Detect which cell encompasses the target text, then output its (x, y) center coordinate. 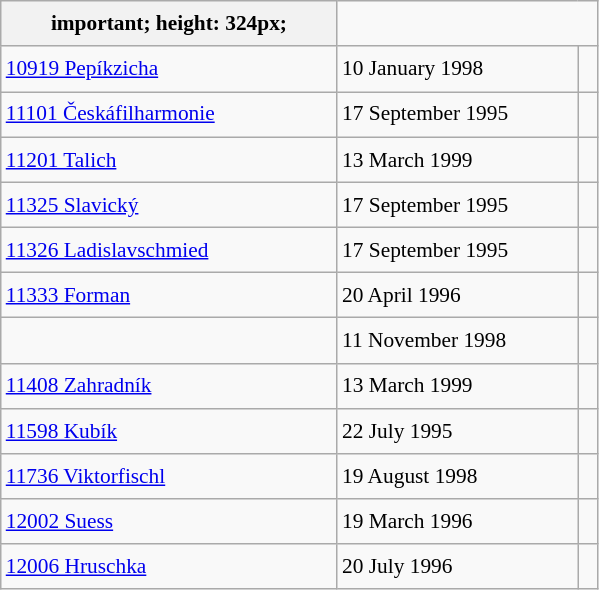
12006 Hruschka (169, 566)
11736 Viktorfischl (169, 476)
11325 Slavický (169, 204)
20 July 1996 (458, 566)
12002 Suess (169, 522)
11101 Českáfilharmonie (169, 114)
11326 Ladislavschmied (169, 250)
10919 Pepíkzicha (169, 68)
11 November 1998 (458, 340)
11333 Forman (169, 296)
11598 Kubík (169, 430)
important; height: 324px; (169, 24)
10 January 1998 (458, 68)
11201 Talich (169, 160)
19 March 1996 (458, 522)
22 July 1995 (458, 430)
20 April 1996 (458, 296)
19 August 1998 (458, 476)
11408 Zahradník (169, 386)
